Pinpoint the cell where the given text exists, returning its (X, Y) midpoint coordinate. 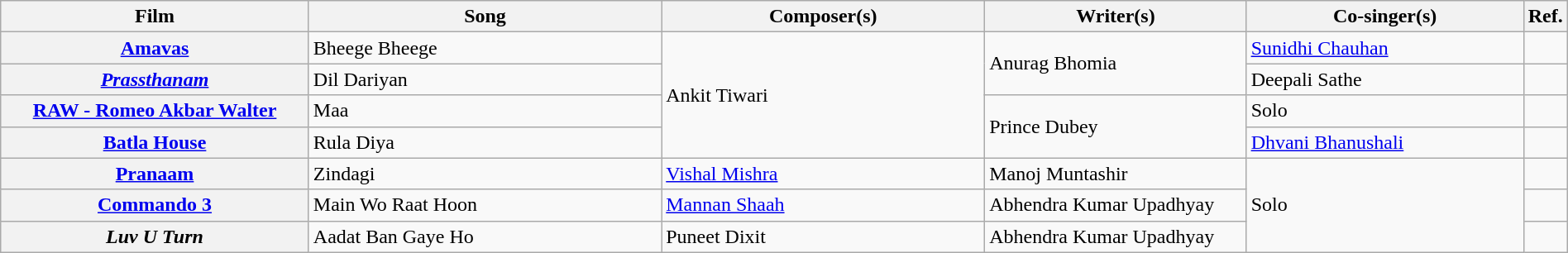
Prassthanam (155, 79)
Co-singer(s) (1384, 17)
Dil Dariyan (485, 79)
Anurag Bhomia (1116, 64)
Manoj Muntashir (1116, 174)
Batla House (155, 142)
Writer(s) (1116, 17)
Film (155, 17)
Amavas (155, 48)
RAW - Romeo Akbar Walter (155, 111)
Bheege Bheege (485, 48)
Zindagi (485, 174)
Vishal Mishra (824, 174)
Rula Diya (485, 142)
Pranaam (155, 174)
Dhvani Bhanushali (1384, 142)
Prince Dubey (1116, 126)
Puneet Dixit (824, 236)
Luv U Turn (155, 236)
Mannan Shaah (824, 205)
Song (485, 17)
Main Wo Raat Hoon (485, 205)
Ankit Tiwari (824, 95)
Ref. (1545, 17)
Sunidhi Chauhan (1384, 48)
Deepali Sathe (1384, 79)
Commando 3 (155, 205)
Composer(s) (824, 17)
Aadat Ban Gaye Ho (485, 236)
Maa (485, 111)
